Scan for the cell matching the given text and deliver its [x, y] coordinate at center. 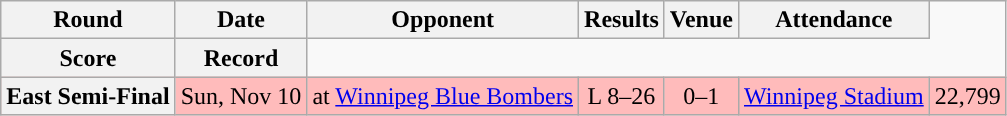
Winnipeg Stadium [834, 96]
Score [88, 58]
East Semi-Final [88, 96]
Round [88, 20]
L 8–26 [622, 96]
Attendance [834, 20]
Sun, Nov 10 [241, 96]
Opponent [443, 20]
0–1 [701, 96]
Venue [701, 20]
at Winnipeg Blue Bombers [443, 96]
Results [622, 20]
Date [241, 20]
Record [241, 58]
22,799 [968, 96]
